Find where the given text appears and provide that cell's center as (x, y) coordinate. 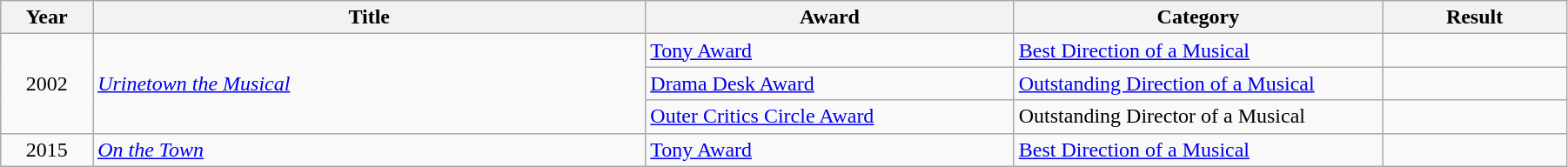
On the Town (369, 150)
Category (1197, 17)
Year (47, 17)
Outstanding Direction of a Musical (1197, 83)
2015 (47, 150)
Urinetown the Musical (369, 83)
Result (1475, 17)
Award (830, 17)
2002 (47, 83)
Title (369, 17)
Outer Critics Circle Award (830, 117)
Outstanding Director of a Musical (1197, 117)
Drama Desk Award (830, 83)
